Locate the cell with the specified text and output its [X, Y] center coordinate. 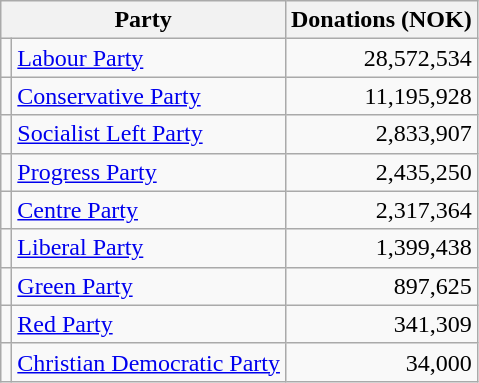
Conservative Party [149, 96]
2,435,250 [381, 172]
Liberal Party [149, 248]
34,000 [381, 362]
2,833,907 [381, 134]
Progress Party [149, 172]
Party [144, 20]
Donations (NOK) [381, 20]
341,309 [381, 324]
Christian Democratic Party [149, 362]
2,317,364 [381, 210]
1,399,438 [381, 248]
Centre Party [149, 210]
11,195,928 [381, 96]
897,625 [381, 286]
Red Party [149, 324]
Green Party [149, 286]
Socialist Left Party [149, 134]
28,572,534 [381, 58]
Labour Party [149, 58]
